Determine the (X, Y) coordinate at the center of the cell enclosing the given text.  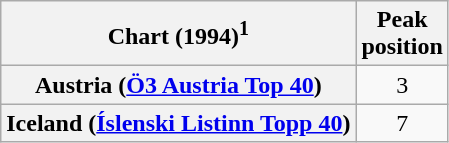
Iceland (Íslenski Listinn Topp 40) (178, 123)
Chart (1994)1 (178, 34)
Austria (Ö3 Austria Top 40) (178, 85)
Peakposition (402, 34)
3 (402, 85)
7 (402, 123)
